Detect which cell encompasses the target text, then output its [X, Y] center coordinate. 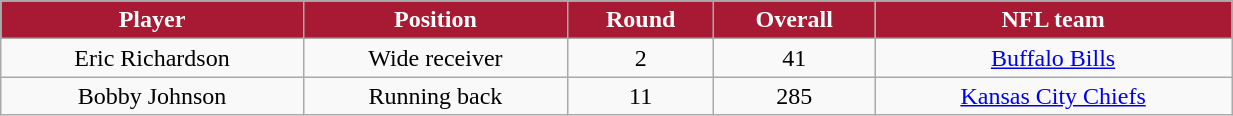
Round [641, 20]
Bobby Johnson [152, 96]
2 [641, 58]
Eric Richardson [152, 58]
Player [152, 20]
Wide receiver [435, 58]
285 [794, 96]
41 [794, 58]
Position [435, 20]
Overall [794, 20]
Buffalo Bills [1052, 58]
11 [641, 96]
Running back [435, 96]
NFL team [1052, 20]
Kansas City Chiefs [1052, 96]
